Identify which cell holds the provided text, then report its (x, y) central coordinate. 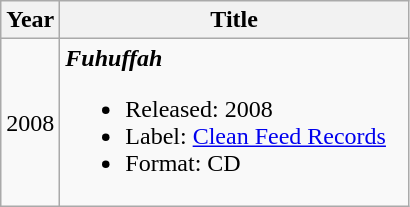
2008 (30, 122)
Year (30, 20)
FuhuffahReleased: 2008Label: Clean Feed Records Format: CD (234, 122)
Title (234, 20)
